Capture the cell that displays the provided text and extract its (x, y) central coordinate. 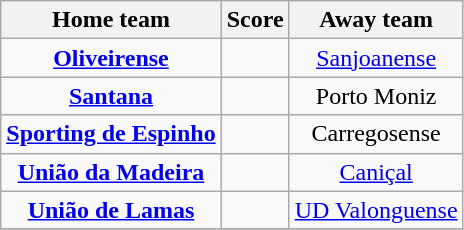
Sporting de Espinho (111, 134)
Caniçal (376, 172)
Score (255, 20)
Home team (111, 20)
Sanjoanense (376, 58)
Porto Moniz (376, 96)
Oliveirense (111, 58)
Carregosense (376, 134)
União de Lamas (111, 210)
UD Valonguense (376, 210)
Away team (376, 20)
Santana (111, 96)
União da Madeira (111, 172)
